Return the [X, Y] coordinate for the center point of the cell that contains the specified text.  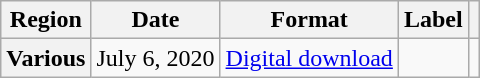
Digital download [309, 58]
July 6, 2020 [156, 58]
Region [46, 20]
Label [433, 20]
Format [309, 20]
Various [46, 58]
Date [156, 20]
